Locate the cell with the specified text and output its [x, y] center coordinate. 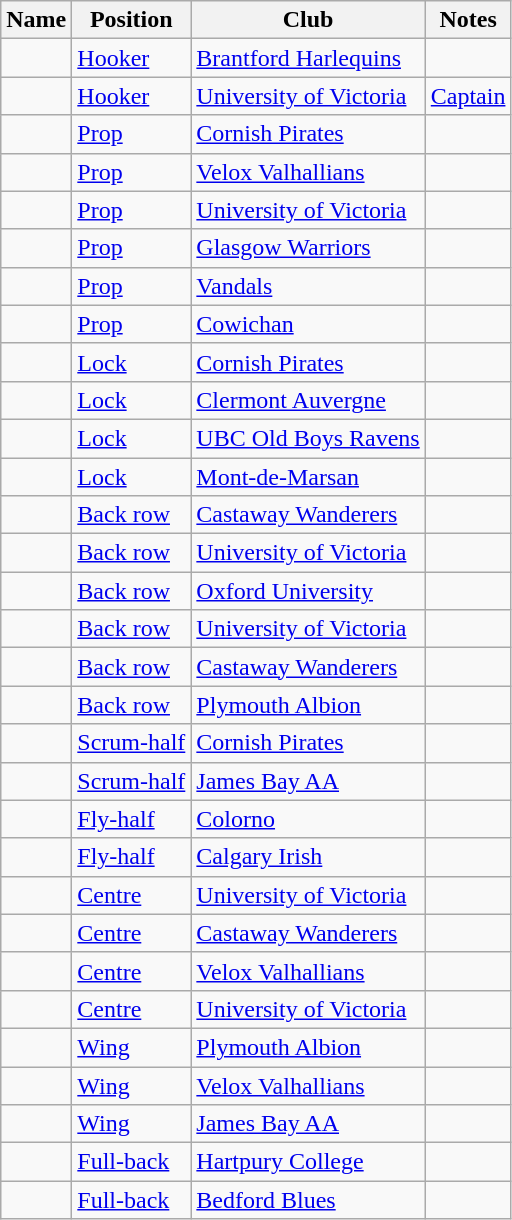
Captain [468, 96]
Cowichan [308, 324]
Name [36, 20]
Colorno [308, 819]
Mont-de-Marsan [308, 477]
Hartpury College [308, 1162]
Position [132, 20]
Bedford Blues [308, 1200]
Oxford University [308, 591]
Notes [468, 20]
Clermont Auvergne [308, 400]
Brantford Harlequins [308, 58]
Glasgow Warriors [308, 248]
UBC Old Boys Ravens [308, 438]
Calgary Irish [308, 857]
Vandals [308, 286]
Club [308, 20]
